Return [x, y] of the center of cell containing provided text 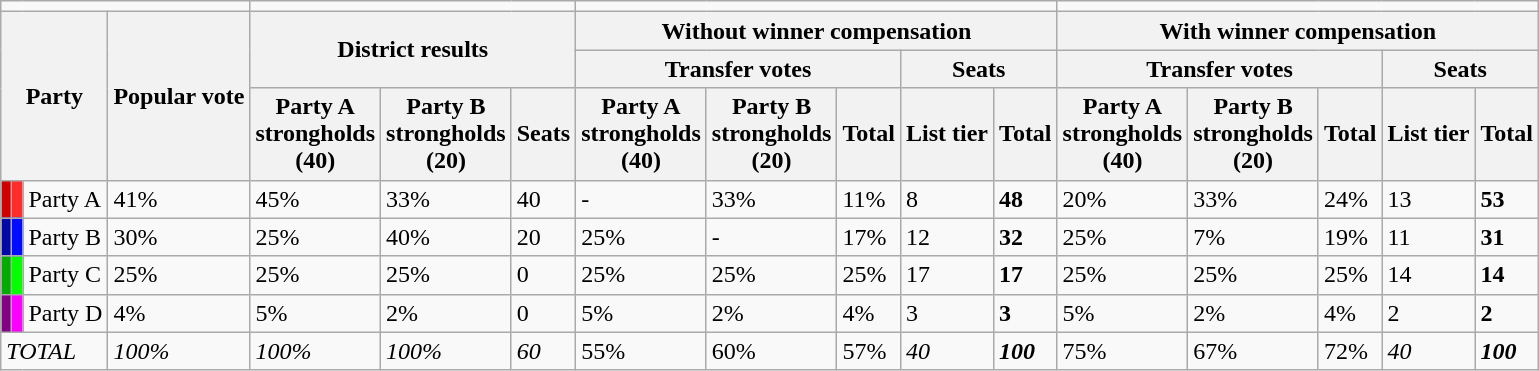
55% [642, 351]
Party C [66, 275]
District results [413, 50]
32 [1026, 237]
Party A [66, 199]
57% [869, 351]
67% [1254, 351]
20 [543, 237]
17% [869, 237]
12 [946, 237]
Party D [66, 313]
48 [1026, 199]
Popular vote [179, 96]
40% [446, 237]
60% [772, 351]
41% [179, 199]
11% [869, 199]
53 [1507, 199]
With winner compensation [1298, 31]
75% [1122, 351]
8 [946, 199]
TOTAL [54, 351]
72% [1350, 351]
Party B [66, 237]
11 [1428, 237]
Party [54, 96]
30% [179, 237]
45% [316, 199]
Without winner compensation [816, 31]
20% [1122, 199]
7% [1254, 237]
60 [543, 351]
24% [1350, 199]
19% [1350, 237]
13 [1428, 199]
31 [1507, 237]
